Return (X, Y) of the center of cell containing provided text 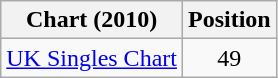
49 (229, 58)
Chart (2010) (92, 20)
UK Singles Chart (92, 58)
Position (229, 20)
